Capture the cell that displays the provided text and extract its [X, Y] central coordinate. 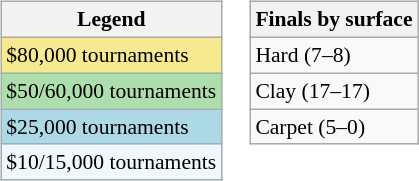
$50/60,000 tournaments [111, 91]
$25,000 tournaments [111, 127]
$80,000 tournaments [111, 55]
Legend [111, 20]
Carpet (5–0) [334, 127]
Finals by surface [334, 20]
Clay (17–17) [334, 91]
$10/15,000 tournaments [111, 162]
Hard (7–8) [334, 55]
